Find where the given text appears and provide that cell's center as [x, y] coordinate. 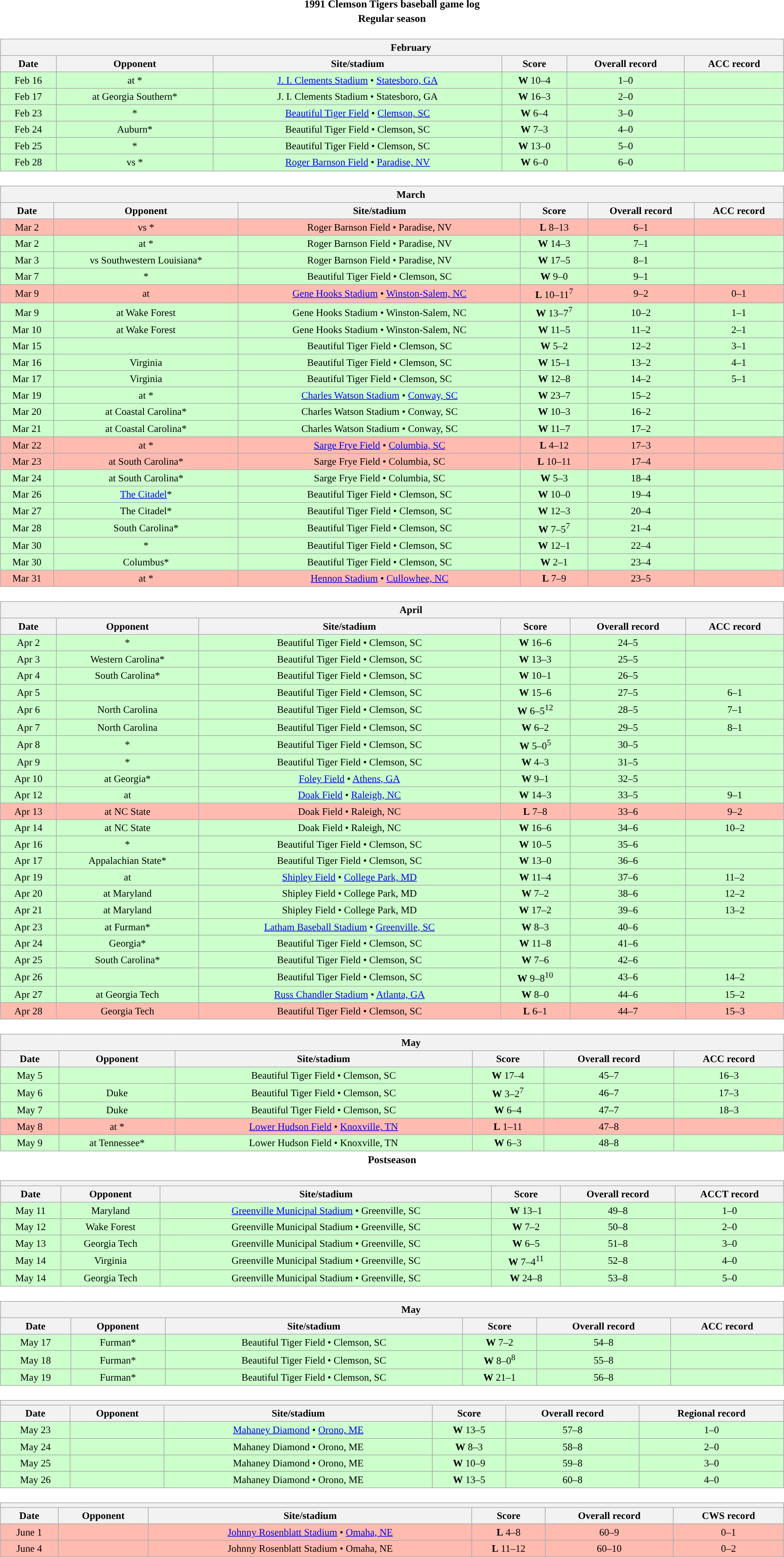
May 11 [31, 1210]
W 9–1 [535, 778]
L 8–13 [554, 227]
May 23 [35, 1430]
34–6 [628, 828]
Apr 21 [28, 910]
38–6 [628, 894]
42–6 [628, 960]
May 13 [31, 1243]
Apr 27 [28, 994]
30–5 [628, 744]
W 7–3 [534, 130]
15–3 [735, 1011]
45–7 [609, 1075]
Feb 28 [28, 162]
Apr 6 [28, 710]
Maryland [110, 1210]
W 10–5 [535, 845]
58–8 [572, 1446]
May 17 [36, 1343]
Apr 16 [28, 845]
18–4 [640, 478]
at Tennessee* [117, 1143]
Apr 13 [28, 811]
18–3 [729, 1110]
Feb 25 [28, 146]
W 11–7 [554, 428]
May 24 [35, 1446]
CWS record [728, 1515]
16–3 [729, 1075]
40–6 [628, 926]
44–6 [628, 994]
37–6 [628, 877]
47–8 [609, 1127]
60–9 [609, 1532]
Feb 17 [28, 97]
51–8 [618, 1243]
W 15–1 [554, 363]
W 5–05 [535, 744]
17–4 [640, 461]
Apr 10 [28, 778]
Mar 19 [27, 396]
Apr 5 [28, 692]
Mar 26 [27, 494]
26–5 [628, 676]
1–1 [738, 312]
Apr 14 [28, 828]
Auburn* [135, 130]
W 4–3 [535, 762]
Apr 20 [28, 894]
55–8 [603, 1360]
May 6 [30, 1093]
W 10–3 [554, 412]
21–4 [640, 528]
29–5 [628, 727]
W 6–512 [535, 710]
May 26 [35, 1480]
vs Southwestern Louisiana* [146, 260]
L 4–12 [554, 445]
Columbus* [146, 562]
33–6 [628, 811]
20–4 [640, 511]
L 1–11 [508, 1127]
February [392, 47]
April [392, 610]
Apr 2 [28, 643]
31–5 [628, 762]
Latham Baseball Stadium • Greenville, SC [350, 926]
W 6–5 [526, 1243]
Mar 3 [27, 260]
Apr 19 [28, 877]
L 10–11 [554, 461]
6–0 [626, 162]
53–8 [618, 1278]
at Georgia Southern* [135, 97]
W 2–1 [554, 562]
Apr 9 [28, 762]
W 11–5 [554, 330]
Apr 17 [28, 861]
W 17–4 [508, 1075]
W 7–411 [526, 1260]
L 7–8 [535, 811]
Mar 31 [27, 579]
May 8 [30, 1127]
W 13–3 [535, 659]
W 11–8 [535, 943]
2–1 [738, 330]
Mar 22 [27, 445]
Apr 8 [28, 744]
41–6 [628, 943]
May 19 [36, 1378]
W 5–2 [554, 346]
48–8 [609, 1143]
Georgia* [128, 943]
Wake Forest [110, 1227]
W 17–5 [554, 260]
56–8 [603, 1378]
60–10 [609, 1549]
Feb 24 [28, 130]
W 9–810 [535, 977]
Apr 4 [28, 676]
Foley Field • Athens, GA [350, 778]
May 7 [30, 1110]
W 24–8 [526, 1278]
W 6–2 [535, 727]
W 12–8 [554, 379]
L 11–12 [508, 1549]
Mar 17 [27, 379]
Apr 24 [28, 943]
W 6–3 [508, 1143]
Mar 7 [27, 276]
57–8 [572, 1430]
Mar 16 [27, 363]
Apr 7 [28, 727]
52–8 [618, 1260]
0–2 [728, 1549]
W 3–27 [508, 1093]
59–8 [572, 1463]
Apr 26 [28, 977]
W 10–0 [554, 494]
54–8 [603, 1343]
W 12–1 [554, 546]
June 1 [29, 1532]
May 25 [35, 1463]
50–8 [618, 1227]
Feb 23 [28, 113]
5–1 [738, 379]
W 8–0 [535, 994]
W 11–4 [535, 877]
Mar 28 [27, 528]
W 8–08 [500, 1360]
W 21–1 [500, 1378]
L 7–9 [554, 579]
Apr 23 [28, 926]
44–7 [628, 1011]
L 10–117 [554, 294]
W 12–3 [554, 511]
17–2 [640, 428]
W 10–4 [534, 80]
24–5 [628, 643]
Russ Chandler Stadium • Atlanta, GA [350, 994]
23–5 [640, 579]
W 6–0 [534, 162]
4–1 [738, 363]
at Furman* [128, 926]
Appalachian State* [128, 861]
at Georgia* [128, 778]
19–4 [640, 494]
Apr 12 [28, 795]
June 4 [29, 1549]
March [392, 194]
33–5 [628, 795]
W 7–6 [535, 960]
16–2 [640, 412]
3–1 [738, 346]
43–6 [628, 977]
39–6 [628, 910]
W 10–9 [469, 1463]
W 10–1 [535, 676]
W 23–7 [554, 396]
Mar 23 [27, 461]
W 13–1 [526, 1210]
W 9–0 [554, 276]
Apr 3 [28, 659]
W 15–6 [535, 692]
Mar 20 [27, 412]
Apr 28 [28, 1011]
L 4–8 [508, 1532]
W 16–3 [534, 97]
35–6 [628, 845]
Mar 27 [27, 511]
27–5 [628, 692]
W 17–2 [535, 910]
May 18 [36, 1360]
32–5 [628, 778]
ACCT record [730, 1194]
47–7 [609, 1110]
W 13–77 [554, 312]
36–6 [628, 861]
W 5–3 [554, 478]
Feb 16 [28, 80]
Regional record [711, 1413]
May 5 [30, 1075]
Mar 24 [27, 478]
49–8 [618, 1210]
Apr 25 [28, 960]
Mar 21 [27, 428]
May 9 [30, 1143]
at Georgia Tech [128, 994]
L 6–1 [535, 1011]
Mar 15 [27, 346]
Hennon Stadium • Cullowhee, NC [380, 579]
23–4 [640, 562]
28–5 [628, 710]
22–4 [640, 546]
May 12 [31, 1227]
46–7 [609, 1093]
Mar 10 [27, 330]
W 7–57 [554, 528]
Western Carolina* [128, 659]
60–8 [572, 1480]
25–5 [628, 659]
